For the text-containing cell, return its midpoint in (x, y) coordinate format. 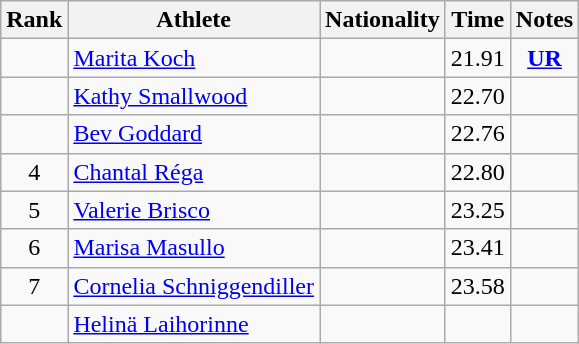
Helinä Laihorinne (194, 324)
23.58 (478, 286)
4 (34, 172)
5 (34, 210)
UR (544, 58)
22.80 (478, 172)
Bev Goddard (194, 134)
7 (34, 286)
Time (478, 20)
Athlete (194, 20)
22.70 (478, 96)
Cornelia Schniggendiller (194, 286)
Valerie Brisco (194, 210)
23.25 (478, 210)
6 (34, 248)
Kathy Smallwood (194, 96)
23.41 (478, 248)
Marisa Masullo (194, 248)
Nationality (383, 20)
Rank (34, 20)
22.76 (478, 134)
Notes (544, 20)
Marita Koch (194, 58)
Chantal Réga (194, 172)
21.91 (478, 58)
